Extract the [X, Y] coordinate from the center of the cell holding the provided text.  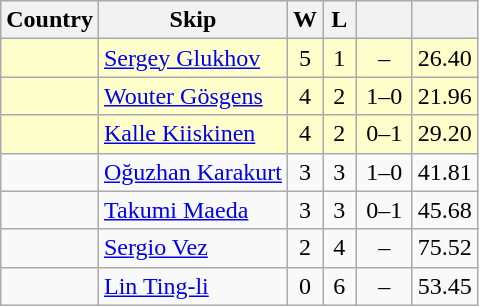
0 [304, 286]
5 [304, 58]
53.45 [444, 286]
45.68 [444, 210]
L [340, 20]
Lin Ting-li [192, 286]
Kalle Kiiskinen [192, 134]
6 [340, 286]
1 [340, 58]
Sergio Vez [192, 248]
Wouter Gösgens [192, 96]
Skip [192, 20]
29.20 [444, 134]
Oğuzhan Karakurt [192, 172]
75.52 [444, 248]
W [304, 20]
21.96 [444, 96]
41.81 [444, 172]
26.40 [444, 58]
Sergey Glukhov [192, 58]
Country [50, 20]
Takumi Maeda [192, 210]
